Return the [x, y] coordinate for the center point of the cell that contains the specified text.  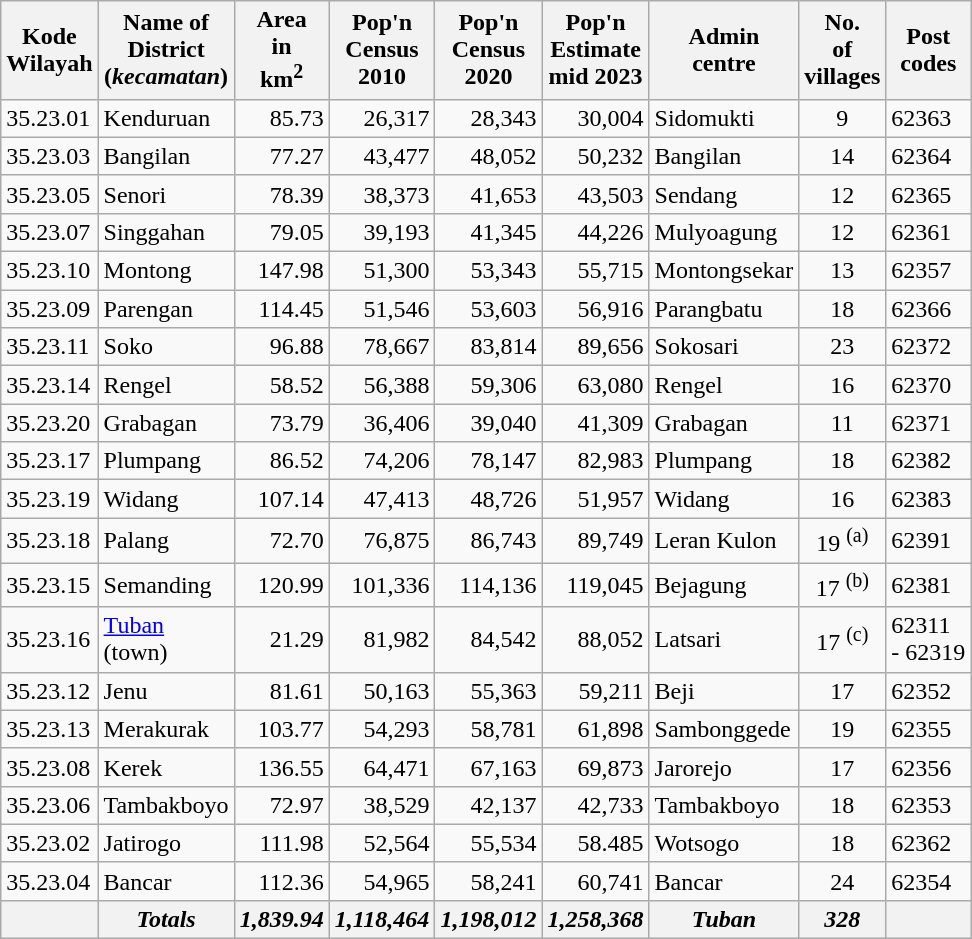
50,163 [382, 691]
Sidomukti [724, 118]
41,309 [596, 423]
136.55 [282, 767]
Singgahan [166, 232]
78,667 [382, 347]
Merakurak [166, 729]
74,206 [382, 461]
54,965 [382, 881]
35.23.06 [50, 805]
58,781 [488, 729]
17 (b) [842, 586]
62362 [928, 843]
79.05 [282, 232]
1,258,368 [596, 920]
88,052 [596, 640]
24 [842, 881]
35.23.09 [50, 309]
Tuban (town) [166, 640]
52,564 [382, 843]
9 [842, 118]
1,118,464 [382, 920]
48,052 [488, 156]
62391 [928, 540]
Senori [166, 194]
Jarorejo [724, 767]
Montong [166, 271]
1,198,012 [488, 920]
147.98 [282, 271]
62363 [928, 118]
62311- 62319 [928, 640]
42,733 [596, 805]
35.23.07 [50, 232]
73.79 [282, 423]
35.23.02 [50, 843]
Bejagung [724, 586]
55,715 [596, 271]
43,477 [382, 156]
58,241 [488, 881]
39,040 [488, 423]
Name ofDistrict(kecamatan) [166, 50]
30,004 [596, 118]
72.97 [282, 805]
76,875 [382, 540]
62365 [928, 194]
35.23.15 [50, 586]
35.23.16 [50, 640]
38,373 [382, 194]
41,653 [488, 194]
56,916 [596, 309]
Latsari [724, 640]
Kode Wilayah [50, 50]
17 (c) [842, 640]
112.36 [282, 881]
Palang [166, 540]
35.23.03 [50, 156]
Pop'nCensus2010 [382, 50]
55,363 [488, 691]
35.23.18 [50, 540]
23 [842, 347]
No.ofvillages [842, 50]
Sendang [724, 194]
84,542 [488, 640]
51,300 [382, 271]
19 (a) [842, 540]
Soko [166, 347]
35.23.14 [50, 385]
35.23.04 [50, 881]
328 [842, 920]
Semanding [166, 586]
62364 [928, 156]
62381 [928, 586]
38,529 [382, 805]
81,982 [382, 640]
54,293 [382, 729]
89,749 [596, 540]
51,957 [596, 499]
62361 [928, 232]
82,983 [596, 461]
Jenu [166, 691]
59,211 [596, 691]
78,147 [488, 461]
86,743 [488, 540]
Tuban [724, 920]
Kenduruan [166, 118]
47,413 [382, 499]
114,136 [488, 586]
119,045 [596, 586]
11 [842, 423]
51,546 [382, 309]
62354 [928, 881]
59,306 [488, 385]
35.23.13 [50, 729]
36,406 [382, 423]
44,226 [596, 232]
35.23.12 [50, 691]
120.99 [282, 586]
35.23.10 [50, 271]
72.70 [282, 540]
62352 [928, 691]
62371 [928, 423]
78.39 [282, 194]
56,388 [382, 385]
13 [842, 271]
62366 [928, 309]
107.14 [282, 499]
Wotsogo [724, 843]
55,534 [488, 843]
35.23.20 [50, 423]
62353 [928, 805]
35.23.19 [50, 499]
43,503 [596, 194]
58.485 [596, 843]
77.27 [282, 156]
Sokosari [724, 347]
19 [842, 729]
Jatirogo [166, 843]
48,726 [488, 499]
62383 [928, 499]
63,080 [596, 385]
114.45 [282, 309]
53,343 [488, 271]
1,839.94 [282, 920]
26,317 [382, 118]
62372 [928, 347]
89,656 [596, 347]
62357 [928, 271]
58.52 [282, 385]
111.98 [282, 843]
Postcodes [928, 50]
67,163 [488, 767]
Montongsekar [724, 271]
42,137 [488, 805]
85.73 [282, 118]
21.29 [282, 640]
14 [842, 156]
Mulyoagung [724, 232]
61,898 [596, 729]
Parangbatu [724, 309]
Leran Kulon [724, 540]
35.23.11 [50, 347]
Area in km2 [282, 50]
101,336 [382, 586]
69,873 [596, 767]
103.77 [282, 729]
83,814 [488, 347]
35.23.01 [50, 118]
62370 [928, 385]
Pop'nEstimatemid 2023 [596, 50]
Parengan [166, 309]
Kerek [166, 767]
60,741 [596, 881]
53,603 [488, 309]
50,232 [596, 156]
35.23.17 [50, 461]
Pop'nCensus2020 [488, 50]
62355 [928, 729]
35.23.05 [50, 194]
Admincentre [724, 50]
39,193 [382, 232]
41,345 [488, 232]
86.52 [282, 461]
96.88 [282, 347]
62382 [928, 461]
62356 [928, 767]
81.61 [282, 691]
64,471 [382, 767]
Sambonggede [724, 729]
28,343 [488, 118]
35.23.08 [50, 767]
Beji [724, 691]
Totals [166, 920]
